For the text-containing cell, return its midpoint in (X, Y) coordinate format. 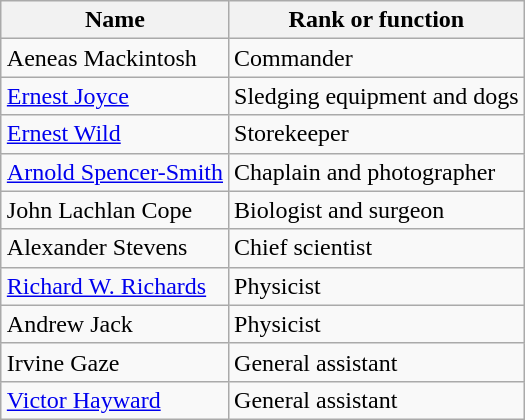
Alexander Stevens (114, 248)
Sledging equipment and dogs (377, 96)
John Lachlan Cope (114, 210)
Arnold Spencer-Smith (114, 172)
Chaplain and photographer (377, 172)
Chief scientist (377, 248)
Name (114, 20)
Rank or function (377, 20)
Irvine Gaze (114, 362)
Storekeeper (377, 134)
Richard W. Richards (114, 286)
Andrew Jack (114, 324)
Victor Hayward (114, 400)
Aeneas Mackintosh (114, 58)
Biologist and surgeon (377, 210)
Ernest Joyce (114, 96)
Ernest Wild (114, 134)
Commander (377, 58)
